Extract the (x, y) coordinate from the center of the cell holding the provided text.  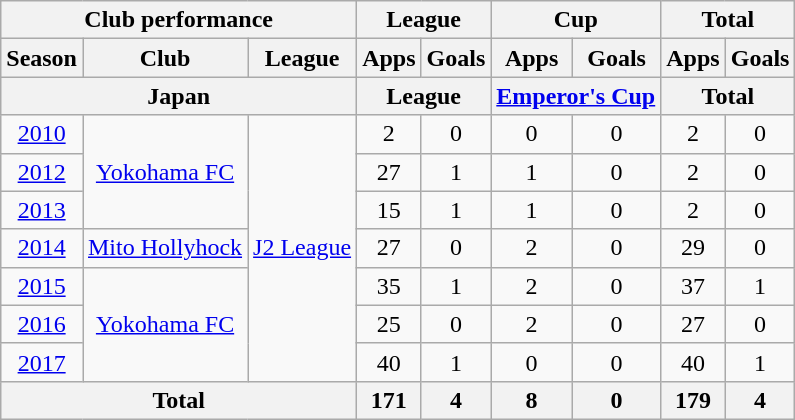
2017 (42, 362)
15 (389, 210)
29 (693, 248)
Club performance (179, 20)
2015 (42, 286)
J2 League (302, 248)
171 (389, 400)
2013 (42, 210)
35 (389, 286)
Japan (179, 96)
2010 (42, 134)
Emperor's Cup (576, 96)
Season (42, 58)
8 (532, 400)
37 (693, 286)
2012 (42, 172)
179 (693, 400)
2014 (42, 248)
Club (164, 58)
Cup (576, 20)
25 (389, 324)
2016 (42, 324)
Mito Hollyhock (164, 248)
